Provide the (x, y) coordinate of the cell's center where the given text is located.  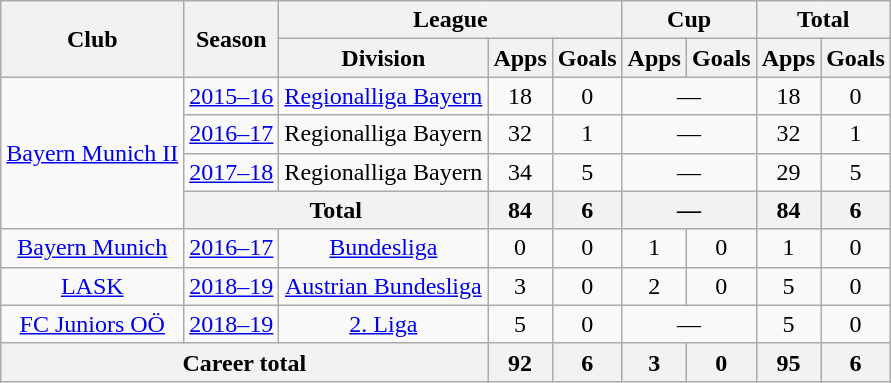
2017–18 (232, 172)
34 (520, 172)
LASK (92, 286)
Career total (244, 362)
Bayern Munich (92, 248)
Bayern Munich II (92, 153)
League (450, 20)
2. Liga (384, 324)
95 (788, 362)
2 (654, 286)
Division (384, 58)
92 (520, 362)
29 (788, 172)
2015–16 (232, 96)
Cup (689, 20)
Bundesliga (384, 248)
Season (232, 39)
Club (92, 39)
Austrian Bundesliga (384, 286)
FC Juniors OÖ (92, 324)
